For the text-containing cell, return its midpoint in (X, Y) coordinate format. 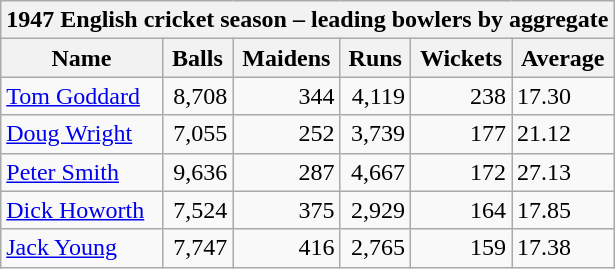
Name (82, 58)
375 (286, 210)
2,765 (375, 248)
Doug Wright (82, 134)
416 (286, 248)
Balls (197, 58)
7,524 (197, 210)
164 (460, 210)
17.38 (564, 248)
Tom Goddard (82, 96)
Maidens (286, 58)
Jack Young (82, 248)
287 (286, 172)
Runs (375, 58)
2,929 (375, 210)
Average (564, 58)
3,739 (375, 134)
252 (286, 134)
17.30 (564, 96)
4,667 (375, 172)
344 (286, 96)
172 (460, 172)
17.85 (564, 210)
8,708 (197, 96)
238 (460, 96)
Peter Smith (82, 172)
21.12 (564, 134)
1947 English cricket season – leading bowlers by aggregate (308, 20)
177 (460, 134)
27.13 (564, 172)
7,055 (197, 134)
7,747 (197, 248)
9,636 (197, 172)
159 (460, 248)
4,119 (375, 96)
Dick Howorth (82, 210)
Wickets (460, 58)
